Detect which cell encompasses the target text, then output its [x, y] center coordinate. 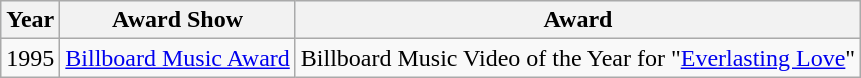
Award [578, 20]
Billboard Music Award [178, 58]
Award Show [178, 20]
1995 [30, 58]
Year [30, 20]
Billboard Music Video of the Year for "Everlasting Love" [578, 58]
